Determine the [X, Y] coordinate at the center of the cell enclosing the given text.  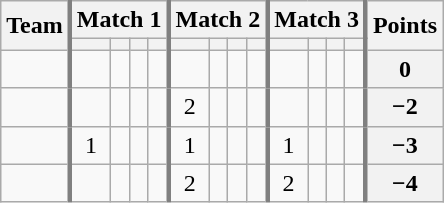
Team [36, 26]
−4 [404, 183]
Points [404, 26]
−3 [404, 145]
Match 3 [316, 20]
0 [404, 69]
Match 2 [218, 20]
Match 1 [120, 20]
−2 [404, 107]
